Capture the cell that displays the provided text and extract its (x, y) central coordinate. 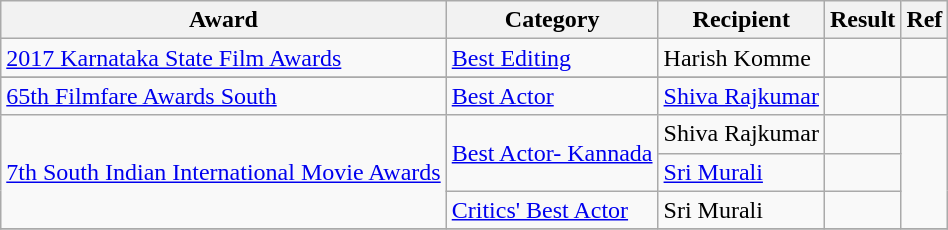
Best Editing (552, 58)
Award (224, 20)
2017 Karnataka State Film Awards (224, 58)
Category (552, 20)
65th Filmfare Awards South (224, 96)
Critics' Best Actor (552, 210)
Ref (924, 20)
Best Actor (552, 96)
7th South Indian International Movie Awards (224, 172)
Result (862, 20)
Harish Komme (741, 58)
Best Actor- Kannada (552, 153)
Recipient (741, 20)
